Return the [x, y] coordinate for the center point of the cell that contains the specified text.  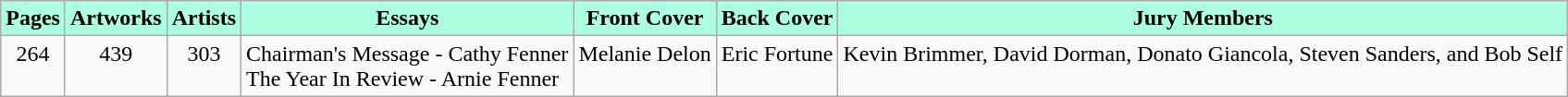
Eric Fortune [777, 67]
Essays [407, 18]
303 [204, 67]
439 [116, 67]
Artworks [116, 18]
Chairman's Message - Cathy FennerThe Year In Review - Arnie Fenner [407, 67]
Artists [204, 18]
Pages [33, 18]
Jury Members [1203, 18]
Back Cover [777, 18]
264 [33, 67]
Melanie Delon [645, 67]
Front Cover [645, 18]
Kevin Brimmer, David Dorman, Donato Giancola, Steven Sanders, and Bob Self [1203, 67]
